Return (X, Y) of the center of cell containing provided text 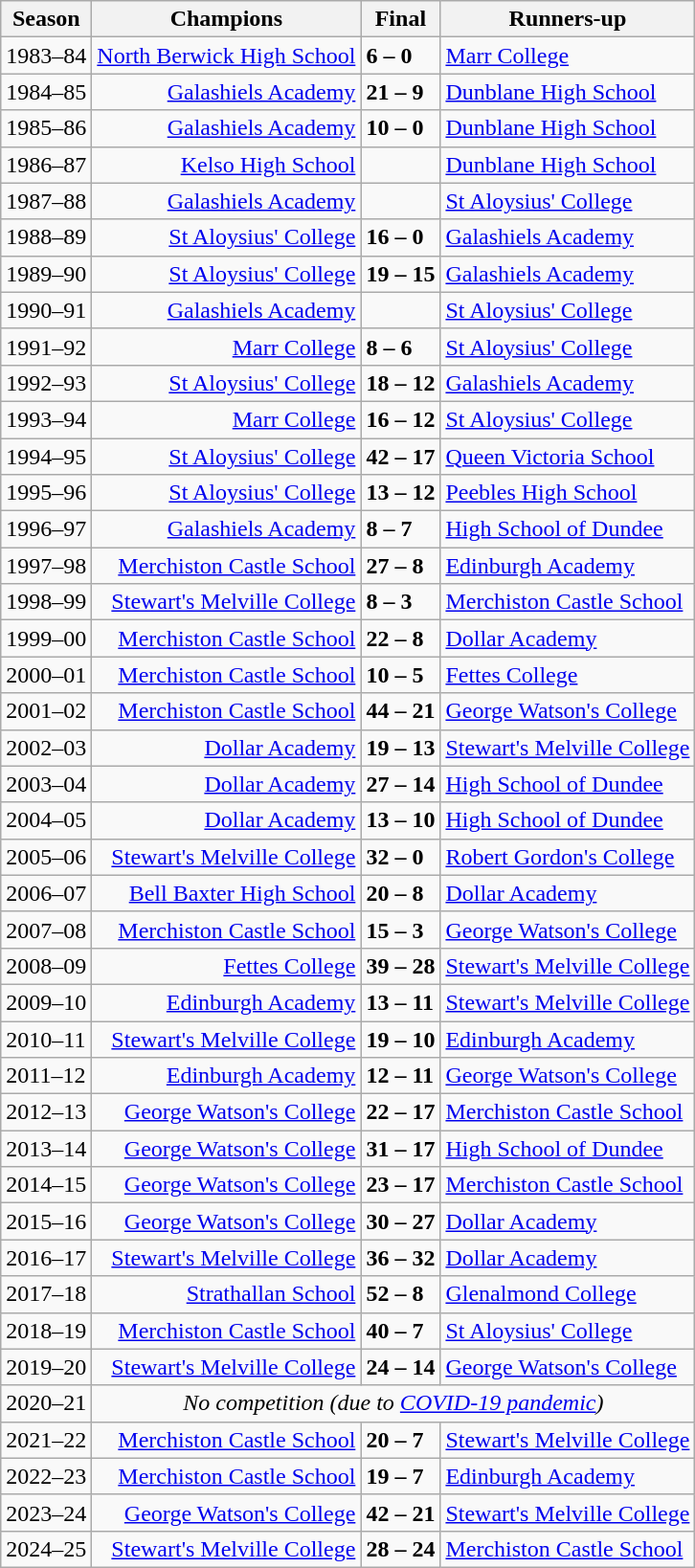
2013–14 (46, 1149)
1985–86 (46, 128)
52 – 8 (400, 1294)
13 – 11 (400, 1002)
1991–92 (46, 347)
27 – 14 (400, 784)
19 – 7 (400, 1476)
36 – 32 (400, 1258)
Kelso High School (226, 165)
1994–95 (46, 457)
21 – 9 (400, 92)
20 – 8 (400, 893)
22 – 8 (400, 638)
15 – 3 (400, 930)
Bell Baxter High School (226, 893)
22 – 17 (400, 1112)
2010–11 (46, 1039)
Final (400, 19)
2001–02 (46, 711)
40 – 7 (400, 1331)
2020–21 (46, 1403)
27 – 8 (400, 566)
10 – 0 (400, 128)
1986–87 (46, 165)
1984–85 (46, 92)
42 – 21 (400, 1512)
1989–90 (46, 274)
42 – 17 (400, 457)
28 – 24 (400, 1549)
18 – 12 (400, 383)
12 – 11 (400, 1076)
2005–06 (46, 857)
8 – 3 (400, 602)
North Berwick High School (226, 56)
1988–89 (46, 237)
2002–03 (46, 748)
1996–97 (46, 529)
Champions (226, 19)
16 – 12 (400, 419)
2008–09 (46, 966)
1987–88 (46, 201)
2016–17 (46, 1258)
16 – 0 (400, 237)
2000–01 (46, 675)
30 – 27 (400, 1221)
13 – 10 (400, 820)
2006–07 (46, 893)
1990–91 (46, 310)
2009–10 (46, 1002)
Season (46, 19)
2018–19 (46, 1331)
44 – 21 (400, 711)
2021–22 (46, 1440)
Glenalmond College (568, 1294)
Runners-up (568, 19)
No competition (due to COVID-19 pandemic) (393, 1403)
32 – 0 (400, 857)
2015–16 (46, 1221)
6 – 0 (400, 56)
8 – 7 (400, 529)
2019–20 (46, 1367)
2022–23 (46, 1476)
19 – 10 (400, 1039)
24 – 14 (400, 1367)
2011–12 (46, 1076)
20 – 7 (400, 1440)
19 – 15 (400, 274)
10 – 5 (400, 675)
23 – 17 (400, 1185)
2012–13 (46, 1112)
1983–84 (46, 56)
1997–98 (46, 566)
1999–00 (46, 638)
2024–25 (46, 1549)
2023–24 (46, 1512)
31 – 17 (400, 1149)
1995–96 (46, 493)
Peebles High School (568, 493)
19 – 13 (400, 748)
2017–18 (46, 1294)
8 – 6 (400, 347)
Strathallan School (226, 1294)
2003–04 (46, 784)
1992–93 (46, 383)
13 – 12 (400, 493)
Queen Victoria School (568, 457)
1993–94 (46, 419)
39 – 28 (400, 966)
2007–08 (46, 930)
1998–99 (46, 602)
2004–05 (46, 820)
2014–15 (46, 1185)
Robert Gordon's College (568, 857)
